Provide the (X, Y) coordinate of the cell's center where the given text is located.  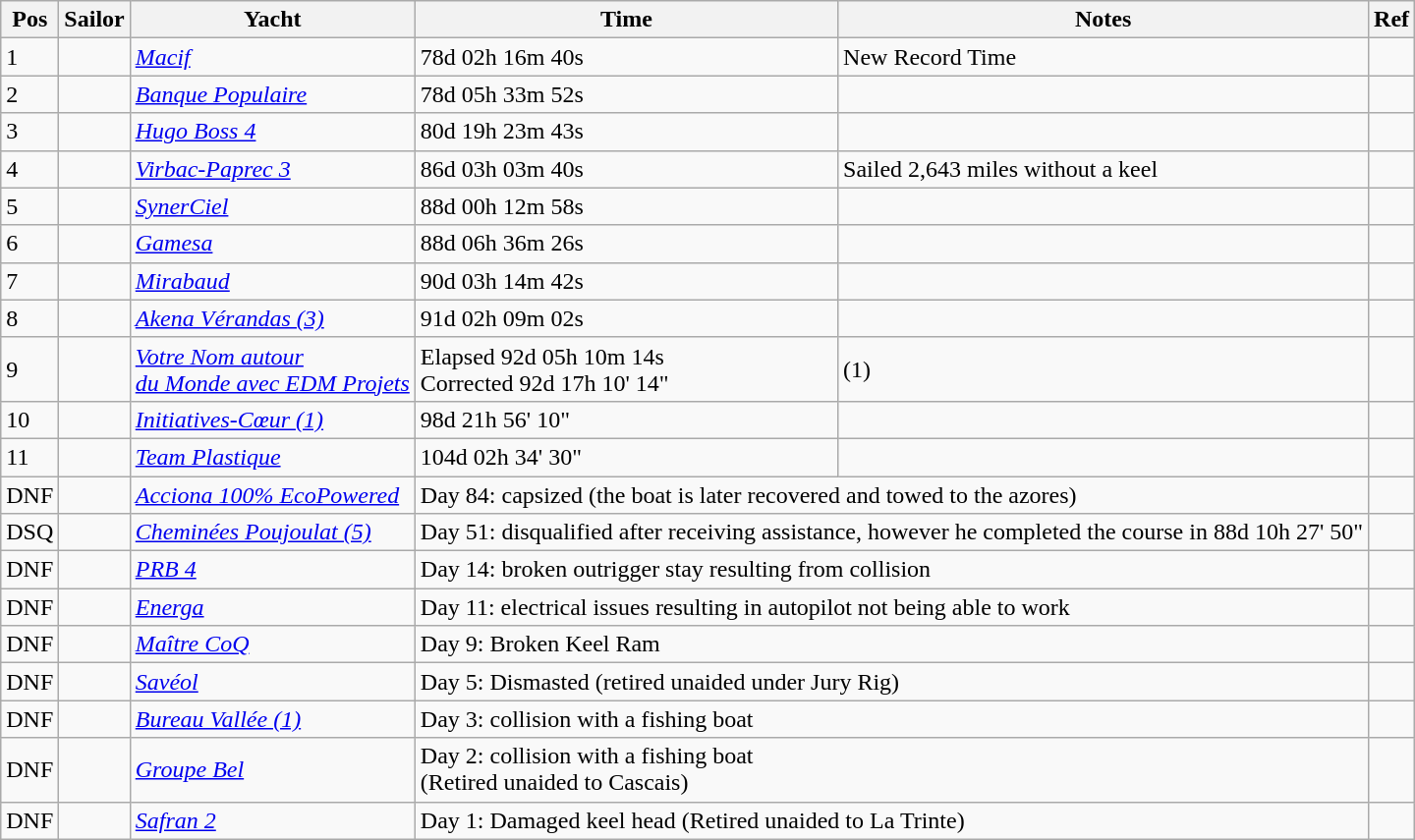
5 (29, 206)
88d 00h 12m 58s (626, 206)
Maître CoQ (272, 644)
90d 03h 14m 42s (626, 281)
Groupe Bel (272, 770)
Yacht (272, 20)
Elapsed 92d 05h 10m 14sCorrected 92d 17h 10' 14" (626, 369)
DSQ (29, 532)
Initiatives-Cœur (1) (272, 420)
Day 1: Damaged keel head (Retired unaided to La Trinte) (891, 820)
4 (29, 169)
6 (29, 244)
Banque Populaire (272, 94)
(1) (1104, 369)
1 (29, 57)
New Record Time (1104, 57)
10 (29, 420)
Hugo Boss 4 (272, 132)
104d 02h 34' 30" (626, 457)
Day 51: disqualified after receiving assistance, however he completed the course in 88d 10h 27' 50" (891, 532)
88d 06h 36m 26s (626, 244)
11 (29, 457)
91d 02h 09m 02s (626, 318)
Day 5: Dismasted (retired unaided under Jury Rig) (891, 682)
Team Plastique (272, 457)
Safran 2 (272, 820)
Ref (1391, 20)
Sailor (94, 20)
86d 03h 03m 40s (626, 169)
Pos (29, 20)
Gamesa (272, 244)
Day 11: electrical issues resulting in autopilot not being able to work (891, 607)
Acciona 100% EcoPowered (272, 494)
Bureau Vallée (1) (272, 719)
Akena Vérandas (3) (272, 318)
Mirabaud (272, 281)
Cheminées Poujoulat (5) (272, 532)
Votre Nom autour du Monde avec EDM Projets (272, 369)
80d 19h 23m 43s (626, 132)
Savéol (272, 682)
7 (29, 281)
Time (626, 20)
Day 14: broken outrigger stay resulting from collision (891, 570)
Day 9: Broken Keel Ram (891, 644)
3 (29, 132)
8 (29, 318)
Sailed 2,643 miles without a keel (1104, 169)
Macif (272, 57)
SynerCiel (272, 206)
PRB 4 (272, 570)
Day 84: capsized (the boat is later recovered and towed to the azores) (891, 494)
9 (29, 369)
Energa (272, 607)
78d 02h 16m 40s (626, 57)
Notes (1104, 20)
2 (29, 94)
Day 3: collision with a fishing boat (891, 719)
78d 05h 33m 52s (626, 94)
Virbac-Paprec 3 (272, 169)
98d 21h 56' 10" (626, 420)
Day 2: collision with a fishing boat(Retired unaided to Cascais) (891, 770)
